From the cell containing the given text, extract its center point as [x, y] coordinate. 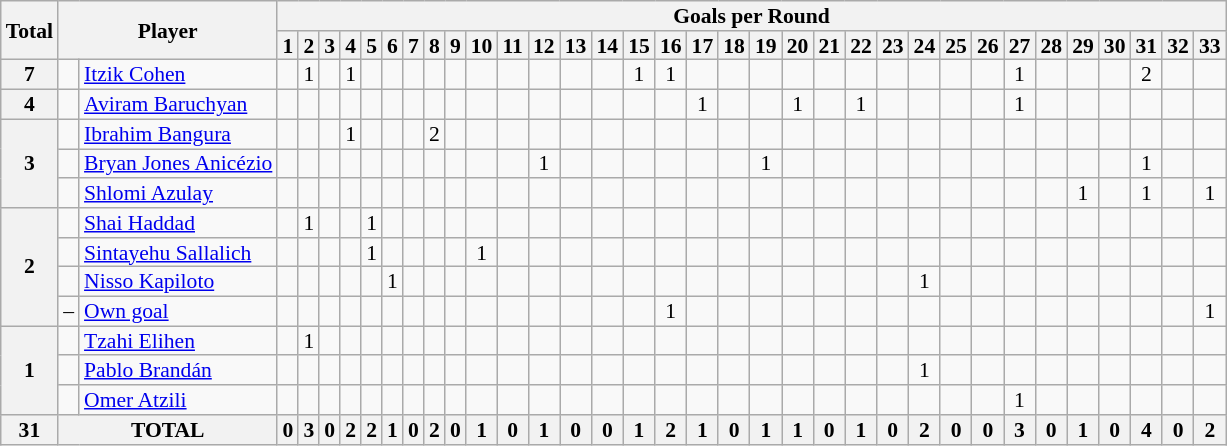
10 [482, 46]
Shlomi Azulay [178, 193]
32 [1178, 46]
Player [168, 30]
Aviram Baruchyan [178, 105]
14 [607, 46]
15 [639, 46]
25 [956, 46]
Sintayehu Sallalich [178, 253]
22 [861, 46]
5 [372, 46]
18 [734, 46]
30 [1115, 46]
Shai Haddad [178, 223]
23 [893, 46]
6 [392, 46]
8 [434, 46]
Itzik Cohen [178, 75]
16 [671, 46]
Nisso Kapiloto [178, 282]
27 [1020, 46]
– [68, 312]
Goals per Round [751, 16]
33 [1210, 46]
13 [576, 46]
11 [512, 46]
9 [456, 46]
Pablo Brandán [178, 371]
TOTAL [168, 430]
24 [925, 46]
19 [766, 46]
Tzahi Elihen [178, 341]
Total [30, 30]
Bryan Jones Anicézio [178, 164]
21 [829, 46]
26 [988, 46]
12 [544, 46]
Ibrahim Bangura [178, 134]
17 [703, 46]
29 [1083, 46]
28 [1051, 46]
Omer Atzili [178, 400]
Own goal [178, 312]
20 [798, 46]
